Determine the [x, y] coordinate at the center of the cell enclosing the given text.  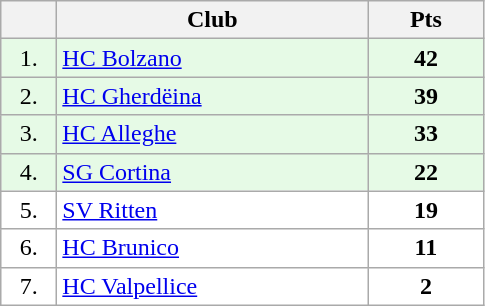
19 [426, 210]
5. [29, 210]
7. [29, 286]
Pts [426, 20]
HC Valpellice [212, 286]
HC Brunico [212, 248]
39 [426, 96]
2. [29, 96]
1. [29, 58]
11 [426, 248]
2 [426, 286]
3. [29, 134]
42 [426, 58]
4. [29, 172]
SG Cortina [212, 172]
33 [426, 134]
HC Bolzano [212, 58]
HC Gherdëina [212, 96]
HC Alleghe [212, 134]
6. [29, 248]
Club [212, 20]
22 [426, 172]
SV Ritten [212, 210]
